Pinpoint the cell where the given text exists, returning its [x, y] midpoint coordinate. 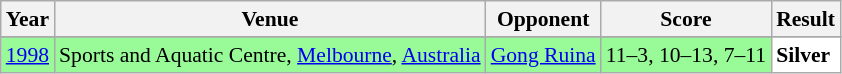
Silver [806, 55]
Result [806, 19]
1998 [28, 55]
Year [28, 19]
Gong Ruina [544, 55]
11–3, 10–13, 7–11 [686, 55]
Sports and Aquatic Centre, Melbourne, Australia [270, 55]
Opponent [544, 19]
Venue [270, 19]
Score [686, 19]
